Scan for the cell matching the given text and deliver its (X, Y) coordinate at center. 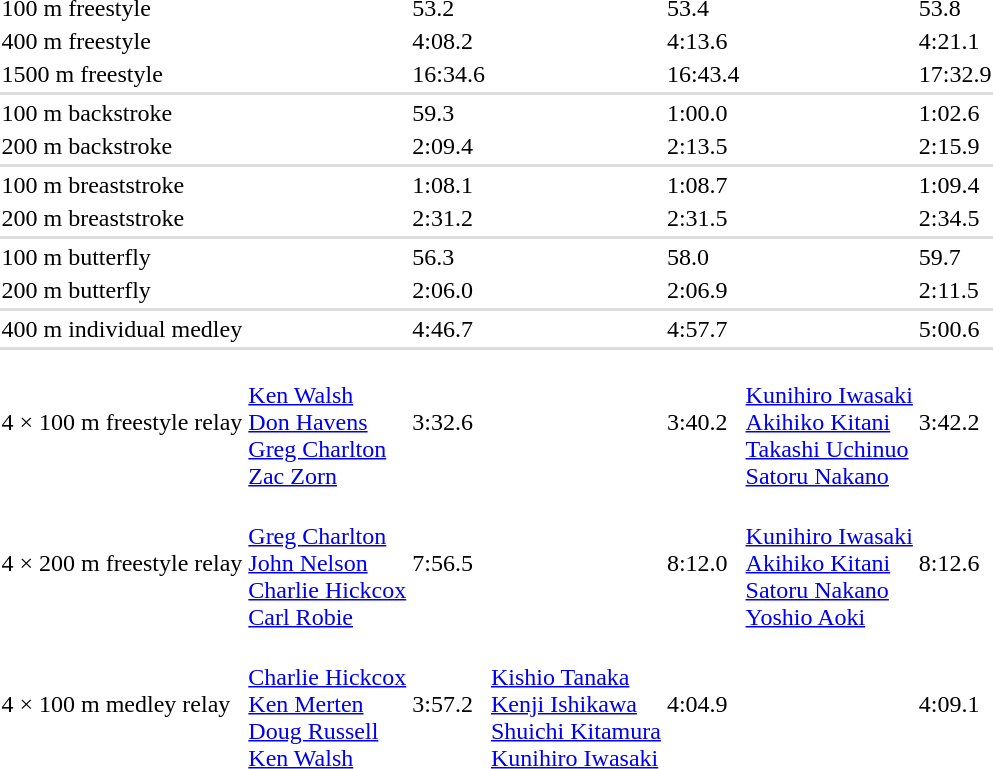
1:08.7 (703, 185)
100 m breaststroke (122, 185)
1:00.0 (703, 113)
200 m butterfly (122, 290)
8:12.0 (703, 563)
4:08.2 (449, 41)
58.0 (703, 257)
100 m backstroke (122, 113)
17:32.9 (955, 74)
100 m butterfly (122, 257)
400 m freestyle (122, 41)
400 m individual medley (122, 329)
200 m breaststroke (122, 218)
2:13.5 (703, 146)
Ken WalshDon HavensGreg CharltonZac Zorn (328, 422)
2:31.5 (703, 218)
7:56.5 (449, 563)
4:46.7 (449, 329)
4 × 200 m freestyle relay (122, 563)
2:06.9 (703, 290)
16:34.6 (449, 74)
3:42.2 (955, 422)
4:13.6 (703, 41)
16:43.4 (703, 74)
56.3 (449, 257)
2:09.4 (449, 146)
59.7 (955, 257)
Greg CharltonJohn NelsonCharlie HickcoxCarl Robie (328, 563)
2:06.0 (449, 290)
4:21.1 (955, 41)
8:12.6 (955, 563)
4 × 100 m freestyle relay (122, 422)
3:40.2 (703, 422)
3:32.6 (449, 422)
200 m backstroke (122, 146)
1:08.1 (449, 185)
2:34.5 (955, 218)
1:02.6 (955, 113)
2:15.9 (955, 146)
Kunihiro IwasakiAkihiko KitaniSatoru NakanoYoshio Aoki (829, 563)
5:00.6 (955, 329)
4:57.7 (703, 329)
59.3 (449, 113)
1500 m freestyle (122, 74)
2:11.5 (955, 290)
1:09.4 (955, 185)
Kunihiro IwasakiAkihiko KitaniTakashi UchinuoSatoru Nakano (829, 422)
2:31.2 (449, 218)
